Output the [x, y] coordinate of the center of the cell containing the given text.  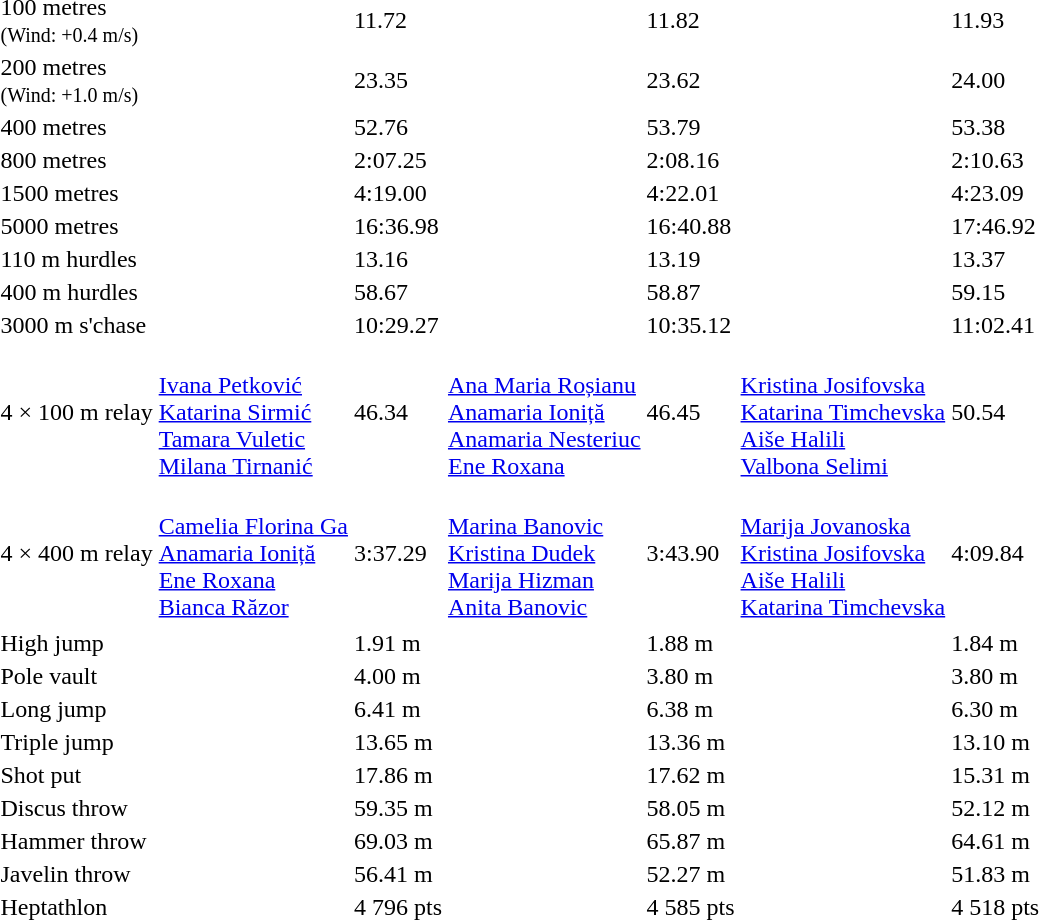
17.62 m [690, 775]
23.62 [690, 80]
58.05 m [690, 808]
59.35 m [398, 808]
16:36.98 [398, 226]
58.67 [398, 292]
Marija JovanoskaKristina JosifovskaAiše HaliliKatarina Timchevska [843, 553]
Marina BanovicKristina DudekMarija HizmanAnita Banovic [544, 553]
Camelia Florina GaAnamaria IonițăEne RoxanaBianca Răzor [253, 553]
Ana Maria RoșianuAnamaria IonițăAnamaria NesteriucEne Roxana [544, 412]
17.86 m [398, 775]
Kristina JosifovskaKatarina TimchevskaAiše HaliliValbona Selimi [843, 412]
13.16 [398, 259]
4.00 m [398, 676]
4:22.01 [690, 193]
52.27 m [690, 874]
13.36 m [690, 742]
46.34 [398, 412]
58.87 [690, 292]
13.65 m [398, 742]
6.41 m [398, 709]
13.19 [690, 259]
3:43.90 [690, 553]
53.79 [690, 127]
10:35.12 [690, 325]
6.38 m [690, 709]
46.45 [690, 412]
65.87 m [690, 841]
4:19.00 [398, 193]
1.91 m [398, 643]
56.41 m [398, 874]
52.76 [398, 127]
3:37.29 [398, 553]
2:08.16 [690, 160]
16:40.88 [690, 226]
2:07.25 [398, 160]
69.03 m [398, 841]
1.88 m [690, 643]
Ivana PetkovićKatarina SirmićTamara VuleticMilana Tirnanić [253, 412]
10:29.27 [398, 325]
3.80 m [690, 676]
23.35 [398, 80]
